From the cell containing the given text, extract its center point as (X, Y) coordinate. 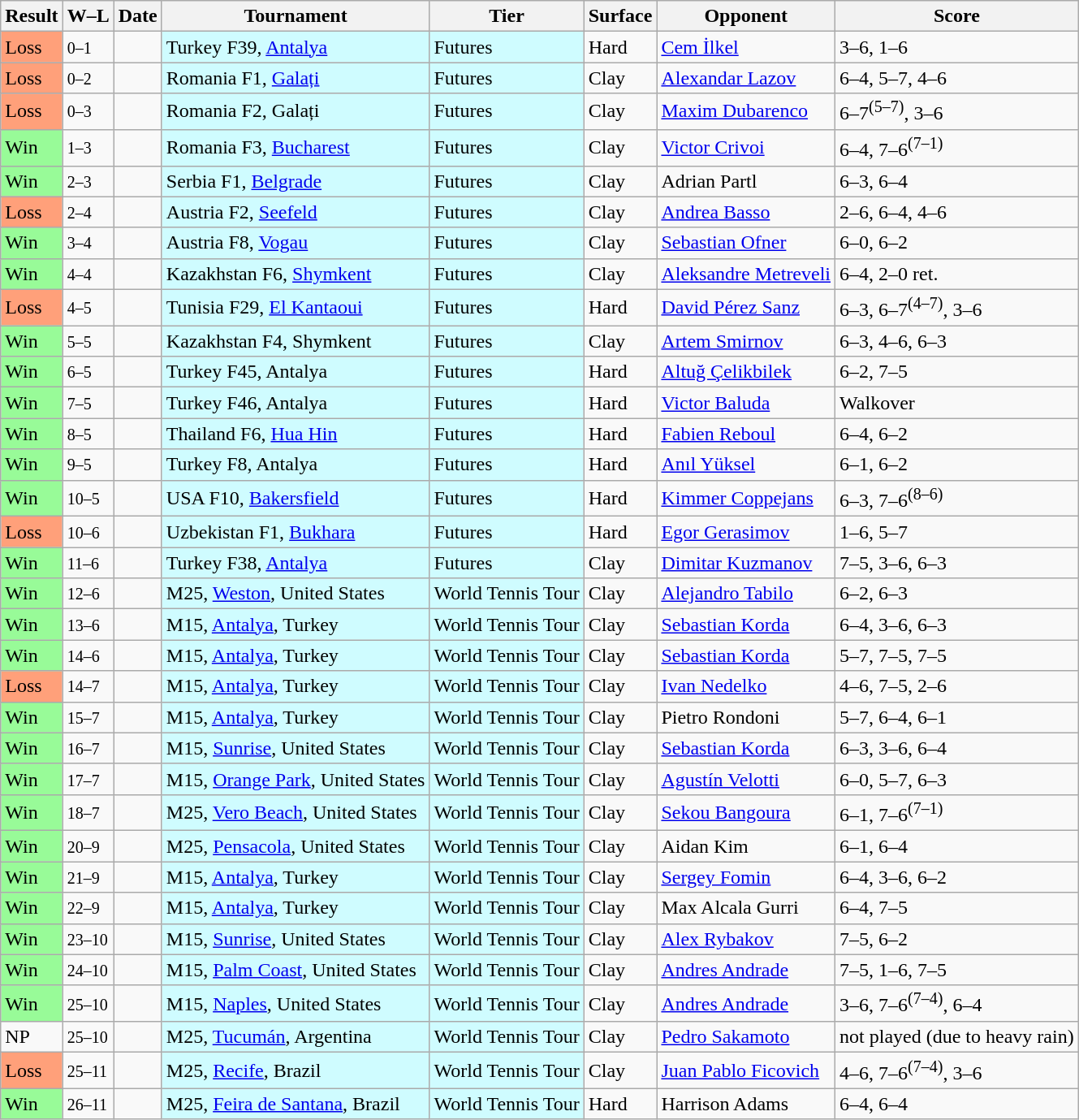
NP (32, 1037)
24–10 (88, 970)
not played (due to heavy rain) (957, 1037)
Sergey Fomin (746, 877)
Tunisia F29, El Kantaoui (296, 307)
4–6, 7–6(7–4), 3–6 (957, 1070)
12–6 (88, 594)
Tier (507, 16)
6–4, 6–2 (957, 434)
Kazakhstan F4, Shymkent (296, 341)
7–5, 6–2 (957, 939)
1–3 (88, 148)
Turkey F38, Antalya (296, 563)
7–5 (88, 403)
Egor Gerasimov (746, 532)
Walkover (957, 403)
Alexandar Lazov (746, 78)
21–9 (88, 877)
M25, Tucumán, Argentina (296, 1037)
Surface (620, 16)
Aidan Kim (746, 846)
10–6 (88, 532)
Anıl Yüksel (746, 465)
W–L (88, 16)
Sekou Bangoura (746, 812)
Austria F2, Seefeld (296, 212)
Cem İlkel (746, 47)
6–4, 7–6(7–1) (957, 148)
0–1 (88, 47)
5–7, 6–4, 6–1 (957, 717)
3–4 (88, 243)
M25, Feira de Santana, Brazil (296, 1104)
6–4, 3–6, 6–3 (957, 625)
6–3, 6–7(4–7), 3–6 (957, 307)
5–5 (88, 341)
USA F10, Bakersfield (296, 499)
Austria F8, Vogau (296, 243)
10–5 (88, 499)
Adrian Partl (746, 181)
Result (32, 16)
Romania F3, Bucharest (296, 148)
M25, Vero Beach, United States (296, 812)
6–1, 6–2 (957, 465)
Pedro Sakamoto (746, 1037)
6–2, 7–5 (957, 372)
6–4, 2–0 ret. (957, 274)
Kazakhstan F6, Shymkent (296, 274)
3–6, 7–6(7–4), 6–4 (957, 1004)
Alex Rybakov (746, 939)
0–2 (88, 78)
6–4, 3–6, 6–2 (957, 877)
Turkey F46, Antalya (296, 403)
23–10 (88, 939)
M15, Orange Park, United States (296, 779)
7–5, 1–6, 7–5 (957, 970)
6–4, 7–5 (957, 908)
15–7 (88, 717)
Opponent (746, 16)
22–9 (88, 908)
Serbia F1, Belgrade (296, 181)
David Pérez Sanz (746, 307)
Sebastian Ofner (746, 243)
Romania F2, Galați (296, 112)
M25, Recife, Brazil (296, 1070)
Kimmer Coppejans (746, 499)
6–3, 3–6, 6–4 (957, 748)
6–0, 6–2 (957, 243)
Andrea Basso (746, 212)
13–6 (88, 625)
4–4 (88, 274)
2–6, 6–4, 4–6 (957, 212)
9–5 (88, 465)
Fabien Reboul (746, 434)
8–5 (88, 434)
Juan Pablo Ficovich (746, 1070)
14–6 (88, 655)
M15, Palm Coast, United States (296, 970)
6–3, 7–6(8–6) (957, 499)
Aleksandre Metreveli (746, 274)
17–7 (88, 779)
Date (138, 16)
18–7 (88, 812)
Turkey F39, Antalya (296, 47)
Harrison Adams (746, 1104)
4–5 (88, 307)
Turkey F8, Antalya (296, 465)
Thailand F6, Hua Hin (296, 434)
Altuğ Çelikbilek (746, 372)
Max Alcala Gurri (746, 908)
6–3, 4–6, 6–3 (957, 341)
Alejandro Tabilo (746, 594)
6–4, 5–7, 4–6 (957, 78)
1–6, 5–7 (957, 532)
6–4, 6–4 (957, 1104)
3–6, 1–6 (957, 47)
Turkey F45, Antalya (296, 372)
Uzbekistan F1, Bukhara (296, 532)
5–7, 7–5, 7–5 (957, 655)
6–5 (88, 372)
7–5, 3–6, 6–3 (957, 563)
6–0, 5–7, 6–3 (957, 779)
20–9 (88, 846)
14–7 (88, 686)
Artem Smirnov (746, 341)
2–4 (88, 212)
6–1, 7–6(7–1) (957, 812)
16–7 (88, 748)
Romania F1, Galați (296, 78)
M25, Weston, United States (296, 594)
M25, Pensacola, United States (296, 846)
Victor Crivoi (746, 148)
Victor Baluda (746, 403)
Agustín Velotti (746, 779)
Tournament (296, 16)
11–6 (88, 563)
26–11 (88, 1104)
6–3, 6–4 (957, 181)
4–6, 7–5, 2–6 (957, 686)
Ivan Nedelko (746, 686)
6–7(5–7), 3–6 (957, 112)
Dimitar Kuzmanov (746, 563)
Score (957, 16)
2–3 (88, 181)
6–1, 6–4 (957, 846)
0–3 (88, 112)
M15, Naples, United States (296, 1004)
6–2, 6–3 (957, 594)
Pietro Rondoni (746, 717)
25–11 (88, 1070)
Maxim Dubarenco (746, 112)
